Locate the cell with the specified text and output its [x, y] center coordinate. 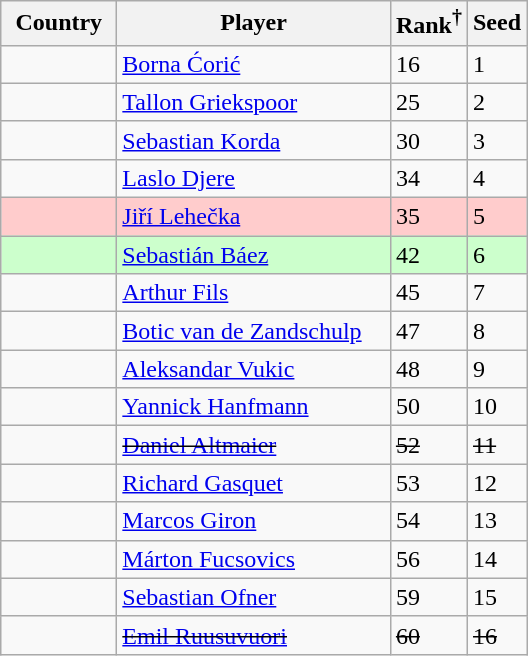
Country [59, 24]
5 [496, 217]
Daniel Altmaier [254, 445]
8 [496, 331]
59 [428, 597]
48 [428, 369]
14 [496, 559]
Rank† [428, 24]
6 [496, 255]
Seed [496, 24]
25 [428, 102]
52 [428, 445]
2 [496, 102]
35 [428, 217]
10 [496, 407]
15 [496, 597]
12 [496, 483]
Yannick Hanfmann [254, 407]
Arthur Fils [254, 293]
53 [428, 483]
Sebastián Báez [254, 255]
34 [428, 178]
11 [496, 445]
13 [496, 521]
54 [428, 521]
Marcos Giron [254, 521]
Sebastian Korda [254, 140]
Player [254, 24]
Richard Gasquet [254, 483]
Márton Fucsovics [254, 559]
Tallon Griekspoor [254, 102]
Sebastian Ofner [254, 597]
Emil Ruusuvuori [254, 635]
Aleksandar Vukic [254, 369]
56 [428, 559]
9 [496, 369]
7 [496, 293]
4 [496, 178]
Botic van de Zandschulp [254, 331]
Laslo Djere [254, 178]
Jiří Lehečka [254, 217]
3 [496, 140]
30 [428, 140]
50 [428, 407]
47 [428, 331]
45 [428, 293]
1 [496, 64]
42 [428, 255]
60 [428, 635]
Borna Ćorić [254, 64]
